Detect which cell encompasses the target text, then output its [X, Y] center coordinate. 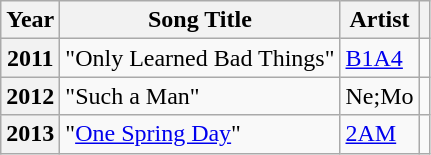
"Only Learned Bad Things" [200, 58]
Year [30, 20]
2AM [380, 134]
Song Title [200, 20]
Ne;Mo [380, 96]
2012 [30, 96]
2013 [30, 134]
"One Spring Day" [200, 134]
Artist [380, 20]
2011 [30, 58]
"Such a Man" [200, 96]
B1A4 [380, 58]
